Return the [X, Y] coordinate for the center point of the cell that contains the specified text.  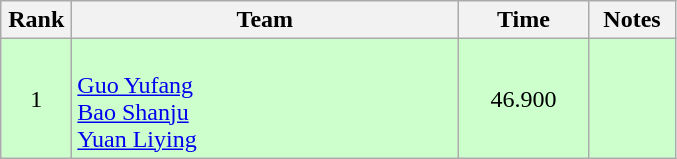
46.900 [524, 98]
1 [36, 98]
Time [524, 20]
Guo YufangBao ShanjuYuan Liying [265, 98]
Notes [632, 20]
Team [265, 20]
Rank [36, 20]
